Extract the [X, Y] coordinate from the center of the cell holding the provided text.  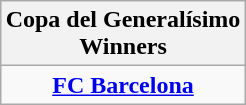
FC Barcelona [123, 85]
Copa del GeneralísimoWinners [123, 34]
